Find where the given text appears and provide that cell's center as (X, Y) coordinate. 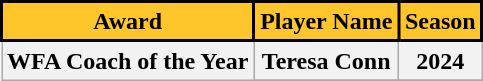
Teresa Conn (326, 60)
Award (128, 22)
2024 (440, 60)
WFA Coach of the Year (128, 60)
Player Name (326, 22)
Season (440, 22)
